Identify which cell holds the provided text, then report its [x, y] central coordinate. 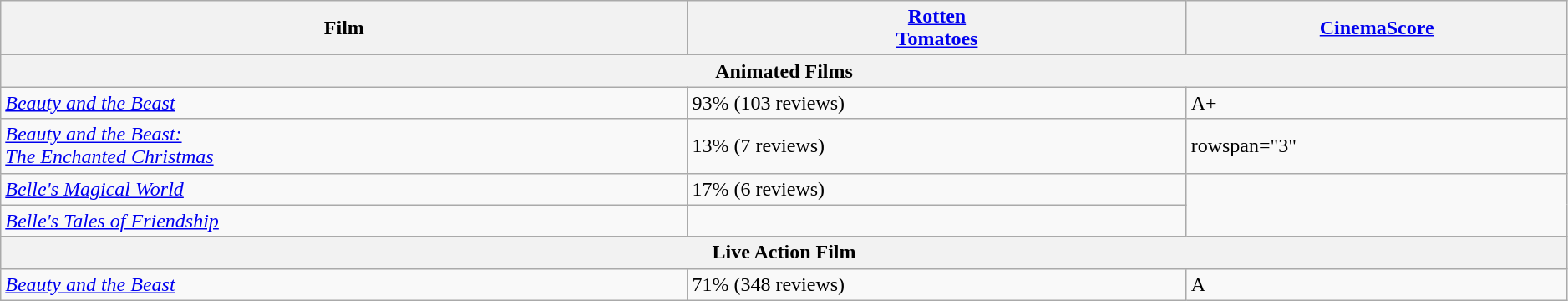
71% (348 reviews) [937, 284]
Beauty and the Beast:The Enchanted Christmas [344, 145]
93% (103 reviews) [937, 103]
CinemaScore [1377, 28]
Live Action Film [784, 253]
A [1377, 284]
Animated Films [784, 71]
A+ [1377, 103]
Belle's Magical World [344, 189]
17% (6 reviews) [937, 189]
rowspan="3" [1377, 145]
13% (7 reviews) [937, 145]
Film [344, 28]
Belle's Tales of Friendship [344, 221]
RottenTomatoes [937, 28]
